Find where the given text appears and provide that cell's center as [X, Y] coordinate. 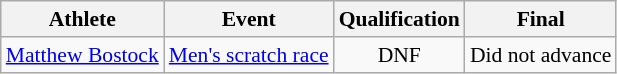
Men's scratch race [249, 55]
Matthew Bostock [82, 55]
Qualification [400, 19]
Athlete [82, 19]
DNF [400, 55]
Final [541, 19]
Did not advance [541, 55]
Event [249, 19]
